Locate the cell with the specified text and output its (X, Y) center coordinate. 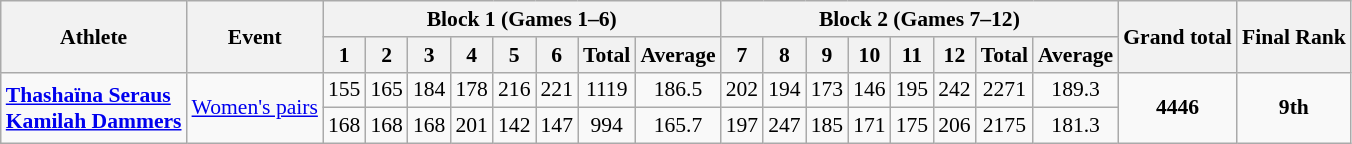
242 (954, 90)
5 (514, 55)
173 (828, 90)
142 (514, 126)
Thashaïna SerausKamilah Dammers (94, 108)
146 (870, 90)
201 (472, 126)
10 (870, 55)
2271 (1004, 90)
Women's pairs (255, 108)
189.3 (1076, 90)
195 (912, 90)
7 (742, 55)
4 (472, 55)
Final Rank (1294, 36)
155 (344, 90)
4446 (1178, 108)
171 (870, 126)
194 (784, 90)
2175 (1004, 126)
206 (954, 126)
Block 2 (Games 7–12) (920, 19)
186.5 (678, 90)
216 (514, 90)
221 (558, 90)
184 (430, 90)
165.7 (678, 126)
175 (912, 126)
247 (784, 126)
147 (558, 126)
Grand total (1178, 36)
2 (386, 55)
9th (1294, 108)
1119 (606, 90)
Block 1 (Games 1–6) (522, 19)
Event (255, 36)
11 (912, 55)
6 (558, 55)
12 (954, 55)
1 (344, 55)
197 (742, 126)
185 (828, 126)
181.3 (1076, 126)
202 (742, 90)
178 (472, 90)
994 (606, 126)
165 (386, 90)
8 (784, 55)
3 (430, 55)
Athlete (94, 36)
9 (828, 55)
